Capture the cell that displays the provided text and extract its (x, y) central coordinate. 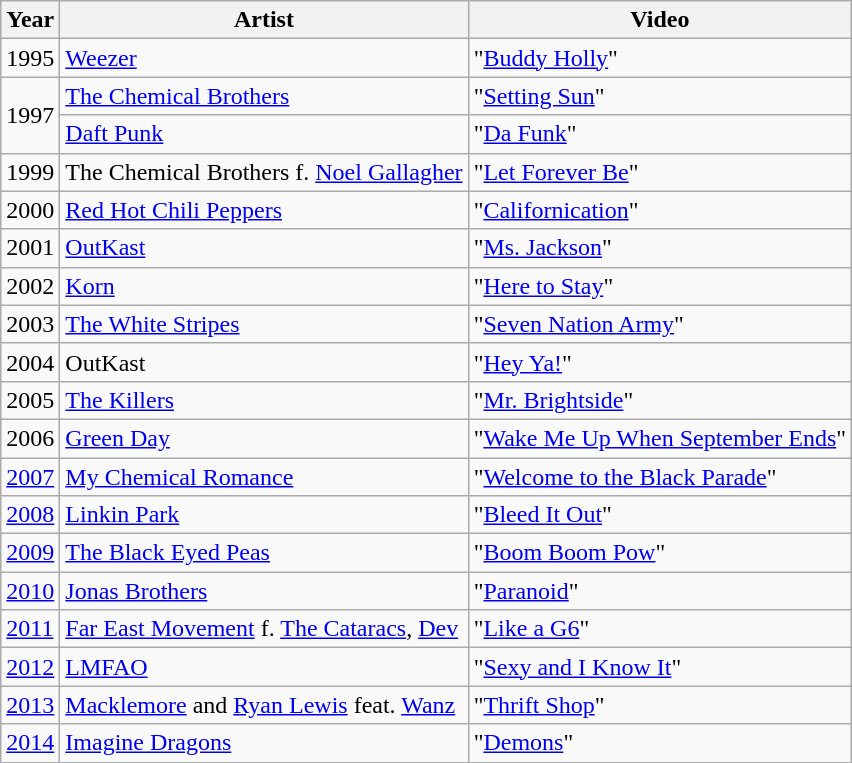
2006 (30, 438)
"Boom Boom Pow" (660, 553)
Red Hot Chili Peppers (264, 210)
2001 (30, 248)
Video (660, 20)
"Thrift Shop" (660, 705)
"Sexy and I Know It" (660, 667)
2003 (30, 324)
2013 (30, 705)
1995 (30, 58)
2010 (30, 591)
2012 (30, 667)
Daft Punk (264, 134)
My Chemical Romance (264, 477)
"Welcome to the Black Parade" (660, 477)
Korn (264, 286)
2000 (30, 210)
"Buddy Holly" (660, 58)
Weezer (264, 58)
Artist (264, 20)
The White Stripes (264, 324)
"Like a G6" (660, 629)
The Chemical Brothers (264, 96)
"Da Funk" (660, 134)
2002 (30, 286)
"Seven Nation Army" (660, 324)
The Black Eyed Peas (264, 553)
Green Day (264, 438)
"Californication" (660, 210)
"Setting Sun" (660, 96)
Macklemore and Ryan Lewis feat. Wanz (264, 705)
"Mr. Brightside" (660, 400)
"Demons" (660, 743)
"Bleed It Out" (660, 515)
"Paranoid" (660, 591)
2007 (30, 477)
"Wake Me Up When September Ends" (660, 438)
Year (30, 20)
The Chemical Brothers f. Noel Gallagher (264, 172)
Far East Movement f. The Cataracs, Dev (264, 629)
"Hey Ya!" (660, 362)
The Killers (264, 400)
2008 (30, 515)
Linkin Park (264, 515)
2005 (30, 400)
1999 (30, 172)
2004 (30, 362)
"Let Forever Be" (660, 172)
Jonas Brothers (264, 591)
LMFAO (264, 667)
2011 (30, 629)
"Ms. Jackson" (660, 248)
1997 (30, 115)
Imagine Dragons (264, 743)
"Here to Stay" (660, 286)
2014 (30, 743)
2009 (30, 553)
